Locate the cell with the specified text and output its (X, Y) center coordinate. 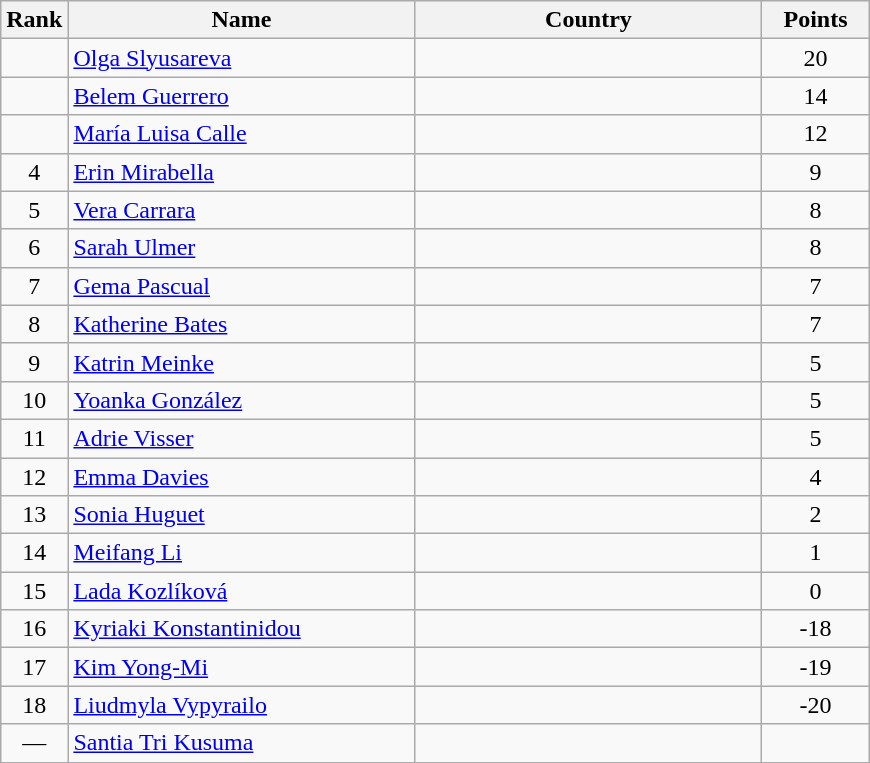
Erin Mirabella (242, 172)
10 (34, 400)
Adrie Visser (242, 438)
16 (34, 629)
Name (242, 20)
Meifang Li (242, 553)
15 (34, 591)
11 (34, 438)
Sarah Ulmer (242, 248)
María Luisa Calle (242, 134)
1 (816, 553)
Santia Tri Kusuma (242, 743)
Olga Slyusareva (242, 58)
2 (816, 515)
6 (34, 248)
20 (816, 58)
18 (34, 705)
Kyriaki Konstantinidou (242, 629)
-19 (816, 667)
-20 (816, 705)
Points (816, 20)
-18 (816, 629)
Kim Yong-Mi (242, 667)
Liudmyla Vypyrailo (242, 705)
Vera Carrara (242, 210)
13 (34, 515)
17 (34, 667)
Gema Pascual (242, 286)
Yoanka González (242, 400)
Katrin Meinke (242, 362)
Country (588, 20)
Belem Guerrero (242, 96)
Sonia Huguet (242, 515)
Rank (34, 20)
Katherine Bates (242, 324)
— (34, 743)
Lada Kozlíková (242, 591)
0 (816, 591)
Emma Davies (242, 477)
